Return the [x, y] coordinate for the center point of the cell that contains the specified text.  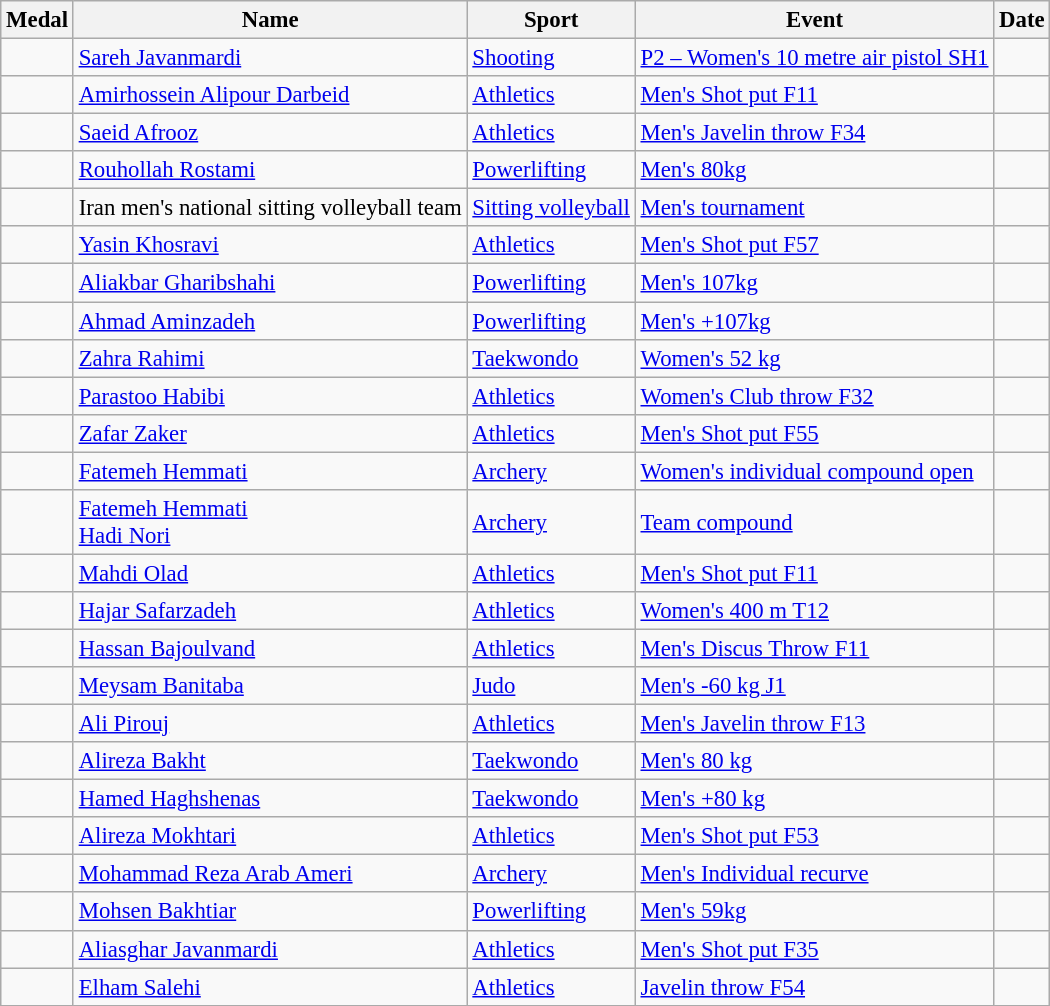
Name [270, 20]
Rouhollah Rostami [270, 170]
Men's Shot put F55 [814, 433]
Men's Individual recurve [814, 874]
Men's Shot put F57 [814, 245]
Sport [551, 20]
Women's 52 kg [814, 358]
Zahra Rahimi [270, 358]
Sareh Javanmardi [270, 58]
Alireza Mokhtari [270, 836]
Men's +80 kg [814, 799]
Women's 400 m T12 [814, 611]
Ali Pirouj [270, 724]
Hajar Safarzadeh [270, 611]
Mahdi Olad [270, 573]
Men's 80kg [814, 170]
Iran men's national sitting volleyball team [270, 208]
Fatemeh HemmatiHadi Nori [270, 522]
Women's Club throw F32 [814, 396]
Aliakbar Gharibshahi [270, 283]
Medal [38, 20]
Hamed Haghshenas [270, 799]
Men's 80 kg [814, 761]
Amirhossein Alipour Darbeid [270, 95]
Ahmad Aminzadeh [270, 321]
Aliasghar Javanmardi [270, 949]
Meysam Banitaba [270, 686]
Women's individual compound open [814, 471]
Sitting volleyball [551, 208]
Mohsen Bakhtiar [270, 912]
Men's 107kg [814, 283]
Alireza Bakht [270, 761]
Team compound [814, 522]
Elham Salehi [270, 987]
P2 – Women's 10 metre air pistol SH1 [814, 58]
Parastoo Habibi [270, 396]
Men's Javelin throw F13 [814, 724]
Yasin Khosravi [270, 245]
Men's Shot put F53 [814, 836]
Zafar Zaker [270, 433]
Fatemeh Hemmati [270, 471]
Men's +107kg [814, 321]
Judo [551, 686]
Javelin throw F54 [814, 987]
Men's 59kg [814, 912]
Men's Javelin throw F34 [814, 133]
Mohammad Reza Arab Ameri [270, 874]
Hassan Bajoulvand [270, 648]
Men's Discus Throw F11 [814, 648]
Men's -60 kg J1 [814, 686]
Shooting [551, 58]
Saeid Afrooz [270, 133]
Date [1022, 20]
Men's tournament [814, 208]
Men's Shot put F35 [814, 949]
Event [814, 20]
